Pinpoint the cell where the given text exists, returning its (x, y) midpoint coordinate. 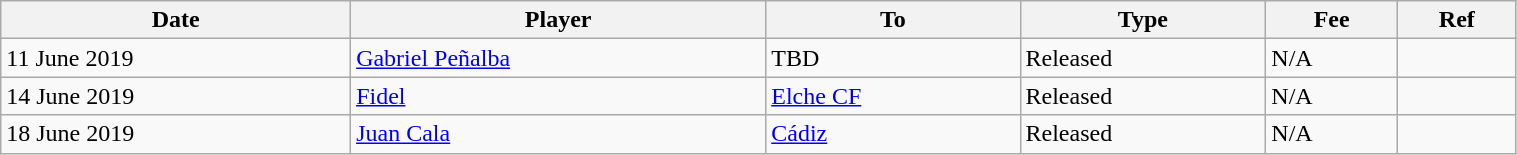
18 June 2019 (176, 134)
Elche CF (893, 96)
Date (176, 20)
Cádiz (893, 134)
Gabriel Peñalba (558, 58)
Ref (1457, 20)
Type (1143, 20)
Player (558, 20)
Juan Cala (558, 134)
TBD (893, 58)
14 June 2019 (176, 96)
Fidel (558, 96)
11 June 2019 (176, 58)
Fee (1332, 20)
To (893, 20)
